Provide the [x, y] coordinate of the cell's center where the given text is located.  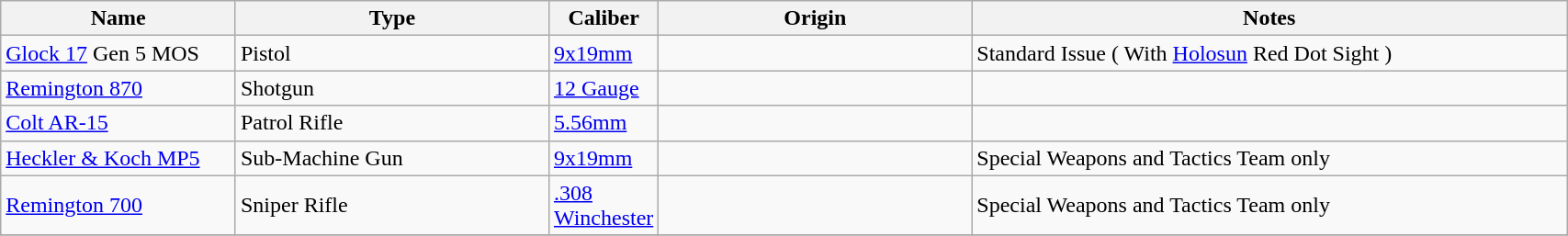
Notes [1269, 18]
Standard Issue ( With Holosun Red Dot Sight ) [1269, 53]
12 Gauge [603, 88]
Glock 17 Gen 5 MOS [118, 53]
Caliber [603, 18]
5.56mm [603, 123]
Patrol Rifle [391, 123]
Remington 700 [118, 206]
.308 Winchester [603, 206]
Sub-Machine Gun [391, 158]
Shotgun [391, 88]
Colt AR-15 [118, 123]
Remington 870 [118, 88]
Heckler & Koch MP5 [118, 158]
Type [391, 18]
Name [118, 18]
Pistol [391, 53]
Sniper Rifle [391, 206]
Origin [816, 18]
